Provide the [x, y] coordinate of the cell's center where the given text is located.  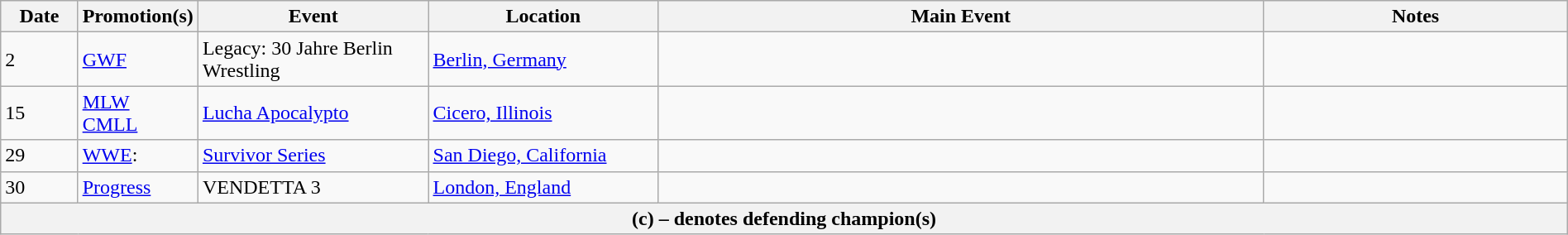
Cicero, Illinois [543, 113]
Survivor Series [313, 156]
Date [40, 17]
15 [40, 113]
VENDETTA 3 [313, 187]
Lucha Apocalypto [313, 113]
London, England [543, 187]
Promotion(s) [137, 17]
Berlin, Germany [543, 60]
Legacy: 30 Jahre Berlin Wrestling [313, 60]
MLWCMLL [137, 113]
29 [40, 156]
Progress [137, 187]
2 [40, 60]
30 [40, 187]
(c) – denotes defending champion(s) [784, 218]
GWF [137, 60]
Main Event [961, 17]
San Diego, California [543, 156]
WWE: [137, 156]
Event [313, 17]
Notes [1416, 17]
Location [543, 17]
